Output the [X, Y] coordinate of the center of the cell containing the given text.  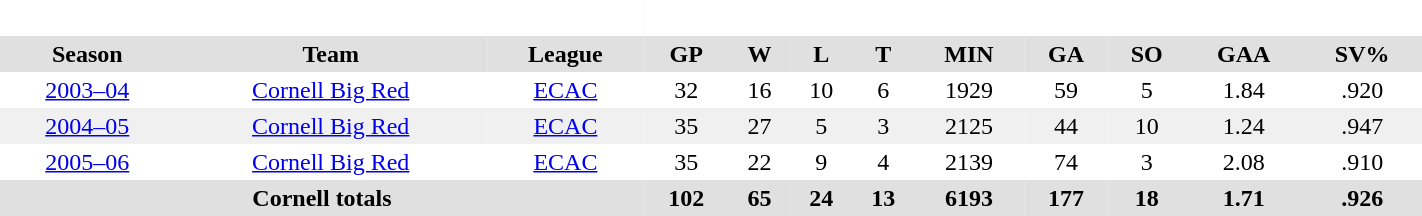
16 [759, 90]
59 [1066, 90]
6 [883, 90]
102 [686, 198]
1.24 [1244, 126]
27 [759, 126]
.910 [1362, 162]
.920 [1362, 90]
2.08 [1244, 162]
2139 [969, 162]
T [883, 54]
2003–04 [88, 90]
13 [883, 198]
65 [759, 198]
2004–05 [88, 126]
1929 [969, 90]
Team [331, 54]
SO [1146, 54]
4 [883, 162]
44 [1066, 126]
SV% [1362, 54]
.926 [1362, 198]
GP [686, 54]
W [759, 54]
Cornell totals [322, 198]
MIN [969, 54]
League [566, 54]
32 [686, 90]
9 [821, 162]
24 [821, 198]
74 [1066, 162]
177 [1066, 198]
GAA [1244, 54]
2125 [969, 126]
GA [1066, 54]
1.71 [1244, 198]
L [821, 54]
2005–06 [88, 162]
.947 [1362, 126]
6193 [969, 198]
Season [88, 54]
1.84 [1244, 90]
18 [1146, 198]
22 [759, 162]
